Return (X, Y) of the center of cell containing provided text 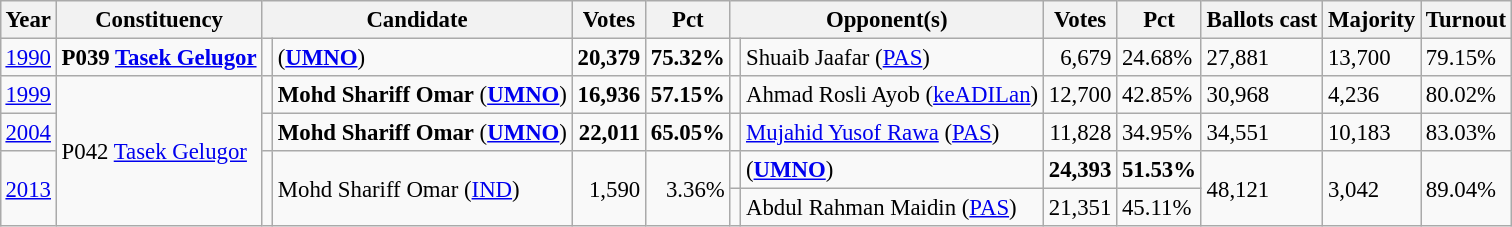
2004 (28, 133)
21,351 (1080, 208)
P042 Tasek Gelugor (159, 151)
Year (28, 20)
2013 (28, 188)
Opponent(s) (886, 20)
Ahmad Rosli Ayob (keADILan) (892, 95)
34.95% (1160, 133)
10,183 (1372, 133)
13,700 (1372, 57)
48,121 (1262, 188)
6,679 (1080, 57)
Candidate (417, 20)
4,236 (1372, 95)
3.36% (688, 188)
Abdul Rahman Maidin (PAS) (892, 208)
75.32% (688, 57)
42.85% (1160, 95)
34,551 (1262, 133)
27,881 (1262, 57)
83.03% (1466, 133)
Majority (1372, 20)
3,042 (1372, 188)
22,011 (608, 133)
24,393 (1080, 170)
P039 Tasek Gelugor (159, 57)
Mohd Shariff Omar (IND) (422, 188)
Mujahid Yusof Rawa (PAS) (892, 133)
57.15% (688, 95)
51.53% (1160, 170)
Constituency (159, 20)
1,590 (608, 188)
30,968 (1262, 95)
20,379 (608, 57)
79.15% (1466, 57)
Turnout (1466, 20)
Ballots cast (1262, 20)
65.05% (688, 133)
16,936 (608, 95)
1990 (28, 57)
12,700 (1080, 95)
89.04% (1466, 188)
Shuaib Jaafar (PAS) (892, 57)
80.02% (1466, 95)
1999 (28, 95)
24.68% (1160, 57)
11,828 (1080, 133)
45.11% (1160, 208)
